Determine the (x, y) coordinate at the center of the cell enclosing the given text.  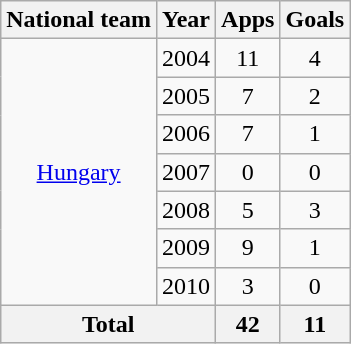
Hungary (79, 172)
Apps (248, 20)
2006 (186, 134)
2004 (186, 58)
Total (108, 324)
National team (79, 20)
2009 (186, 248)
9 (248, 248)
Goals (315, 20)
2 (315, 96)
2007 (186, 172)
4 (315, 58)
Year (186, 20)
2008 (186, 210)
42 (248, 324)
5 (248, 210)
2005 (186, 96)
2010 (186, 286)
